Locate the cell with the specified text and output its (X, Y) center coordinate. 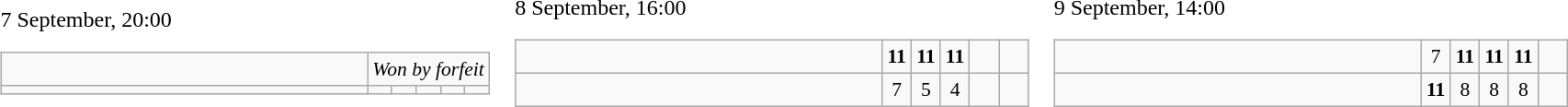
5 (926, 89)
4 (955, 89)
Won by forfeit (428, 69)
